Detect which cell encompasses the target text, then output its (X, Y) center coordinate. 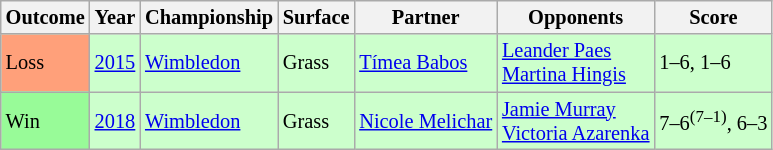
Year (115, 17)
Nicole Melichar (426, 121)
Leander Paes Martina Hingis (576, 63)
Partner (426, 17)
Score (713, 17)
Jamie Murray Victoria Azarenka (576, 121)
Loss (46, 63)
Tímea Babos (426, 63)
7–6(7–1), 6–3 (713, 121)
Championship (209, 17)
1–6, 1–6 (713, 63)
Outcome (46, 17)
Win (46, 121)
Opponents (576, 17)
2018 (115, 121)
Surface (316, 17)
2015 (115, 63)
